From the cell containing the given text, extract its center point as (X, Y) coordinate. 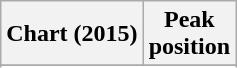
Chart (2015) (72, 34)
Peak position (189, 34)
